Extract the (X, Y) coordinate from the center of the cell holding the provided text.  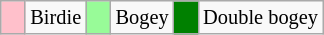
Bogey (142, 17)
Birdie (56, 17)
Double bogey (260, 17)
